Scan for the cell matching the given text and deliver its (X, Y) coordinate at center. 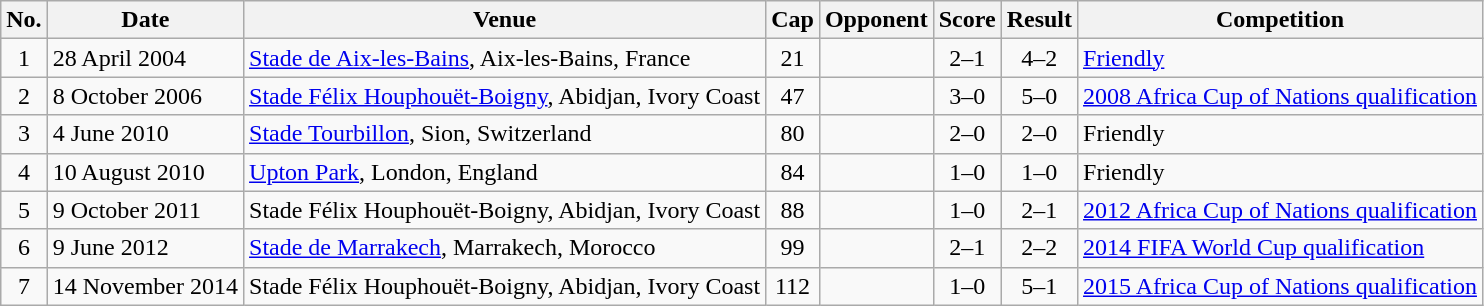
2 (24, 96)
No. (24, 20)
4–2 (1039, 58)
Upton Park, London, England (505, 172)
3 (24, 134)
Score (967, 20)
Venue (505, 20)
4 June 2010 (145, 134)
5–1 (1039, 286)
1 (24, 58)
5 (24, 210)
47 (793, 96)
2008 Africa Cup of Nations qualification (1280, 96)
Cap (793, 20)
Stade Tourbillon, Sion, Switzerland (505, 134)
Stade de Aix-les-Bains, Aix-les-Bains, France (505, 58)
84 (793, 172)
Opponent (876, 20)
9 June 2012 (145, 248)
2012 Africa Cup of Nations qualification (1280, 210)
4 (24, 172)
2014 FIFA World Cup qualification (1280, 248)
8 October 2006 (145, 96)
99 (793, 248)
Result (1039, 20)
3–0 (967, 96)
7 (24, 286)
2015 Africa Cup of Nations qualification (1280, 286)
Date (145, 20)
112 (793, 286)
80 (793, 134)
2–2 (1039, 248)
21 (793, 58)
88 (793, 210)
Stade de Marrakech, Marrakech, Morocco (505, 248)
Competition (1280, 20)
6 (24, 248)
14 November 2014 (145, 286)
10 August 2010 (145, 172)
9 October 2011 (145, 210)
28 April 2004 (145, 58)
5–0 (1039, 96)
